Determine the (x, y) coordinate at the center of the cell enclosing the given text.  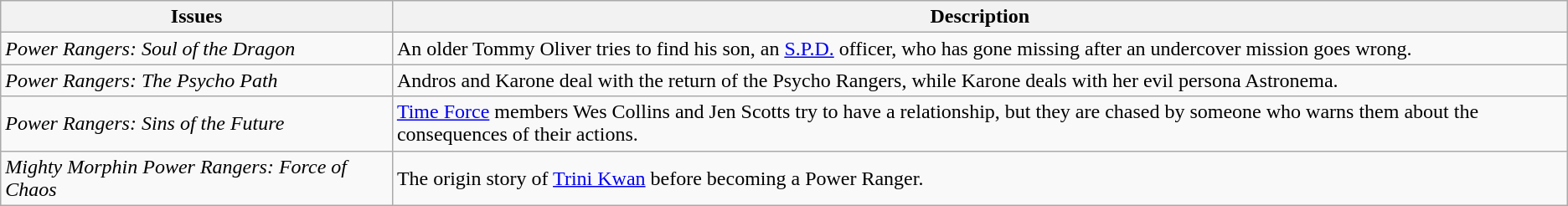
Issues (197, 17)
An older Tommy Oliver tries to find his son, an S.P.D. officer, who has gone missing after an undercover mission goes wrong. (980, 49)
Description (980, 17)
Power Rangers: Soul of the Dragon (197, 49)
Andros and Karone deal with the return of the Psycho Rangers, while Karone deals with her evil persona Astronema. (980, 80)
The origin story of Trini Kwan before becoming a Power Ranger. (980, 178)
Power Rangers: Sins of the Future (197, 124)
Mighty Morphin Power Rangers: Force of Chaos (197, 178)
Power Rangers: The Psycho Path (197, 80)
